Output the (x, y) coordinate of the center of the cell containing the given text.  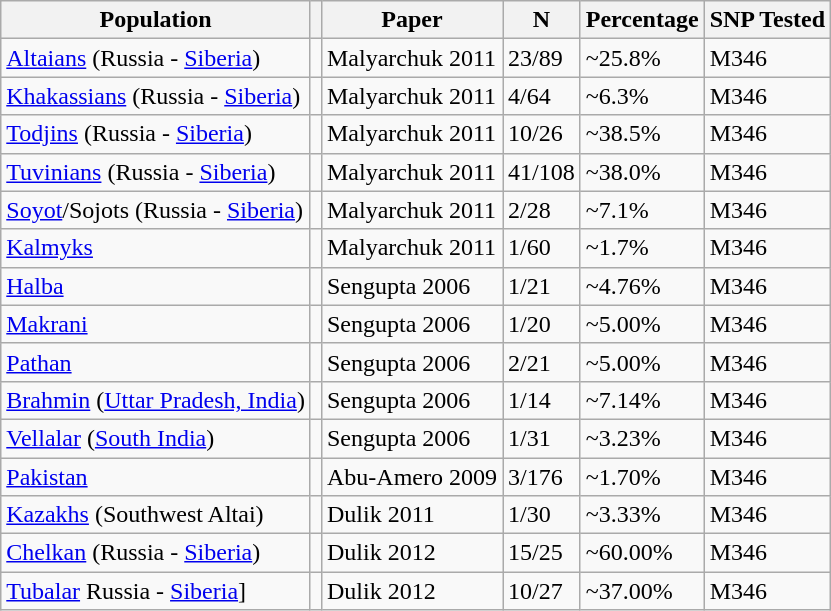
SNP Tested (767, 20)
~1.70% (642, 477)
~7.1% (642, 210)
1/21 (541, 286)
Khakassians (Russia - Siberia) (156, 96)
1/14 (541, 400)
41/108 (541, 172)
Pakistan (156, 477)
~7.14% (642, 400)
Soyot/Sojots (Russia - Siberia) (156, 210)
~38.0% (642, 172)
1/31 (541, 438)
Brahmin (Uttar Pradesh, India) (156, 400)
~4.76% (642, 286)
Vellalar (South India) (156, 438)
~60.00% (642, 553)
~3.23% (642, 438)
Altaians (Russia - Siberia) (156, 58)
15/25 (541, 553)
Tubalar Russia - Siberia] (156, 591)
10/27 (541, 591)
Kalmyks (156, 248)
2/21 (541, 362)
2/28 (541, 210)
Abu-Amero 2009 (412, 477)
~37.00% (642, 591)
Pathan (156, 362)
Tuvinians (Russia - Siberia) (156, 172)
1/30 (541, 515)
~6.3% (642, 96)
Todjins (Russia - Siberia) (156, 134)
~3.33% (642, 515)
Kazakhs (Southwest Altai) (156, 515)
4/64 (541, 96)
Percentage (642, 20)
23/89 (541, 58)
3/176 (541, 477)
1/20 (541, 324)
~1.7% (642, 248)
Makrani (156, 324)
Chelkan (Russia - Siberia) (156, 553)
Paper (412, 20)
~38.5% (642, 134)
Halba (156, 286)
1/60 (541, 248)
Population (156, 20)
N (541, 20)
~25.8% (642, 58)
10/26 (541, 134)
Dulik 2011 (412, 515)
